Scan for the cell matching the given text and deliver its [x, y] coordinate at center. 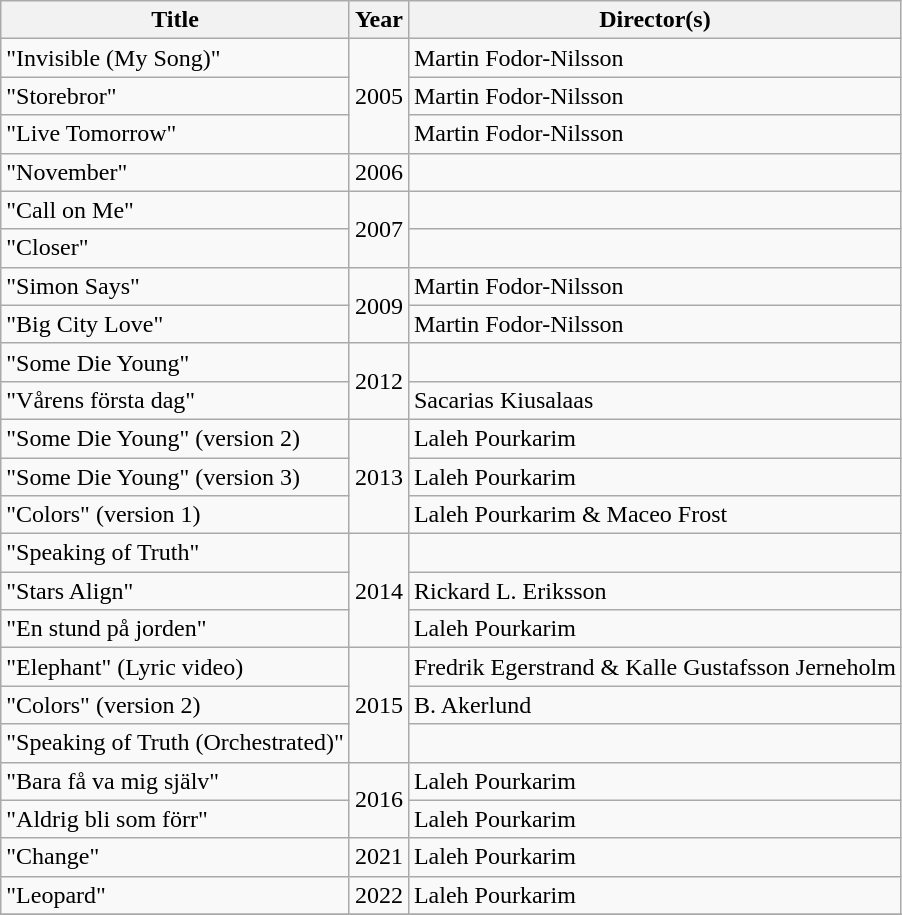
"Bara få va mig själv" [176, 781]
"Some Die Young" (version 3) [176, 477]
"Colors" (version 1) [176, 515]
Sacarias Kiusalaas [654, 400]
Title [176, 20]
Laleh Pourkarim & Maceo Frost [654, 515]
2009 [378, 305]
Fredrik Egerstrand & Kalle Gustafsson Jerneholm [654, 667]
"Change" [176, 857]
"Call on Me" [176, 210]
"Live Tomorrow" [176, 134]
"Vårens första dag" [176, 400]
"Big City Love" [176, 324]
B. Akerlund [654, 705]
"Stars Align" [176, 591]
"Closer" [176, 248]
"Speaking of Truth" [176, 553]
"Leopard" [176, 895]
"Aldrig bli som förr" [176, 819]
"Invisible (My Song)" [176, 58]
"Simon Says" [176, 286]
Director(s) [654, 20]
2016 [378, 800]
2022 [378, 895]
2007 [378, 229]
2012 [378, 381]
Rickard L. Eriksson [654, 591]
"En stund på jorden" [176, 629]
2021 [378, 857]
2006 [378, 172]
2005 [378, 96]
2014 [378, 591]
"Some Die Young" (version 2) [176, 438]
2013 [378, 476]
Year [378, 20]
"Elephant" (Lyric video) [176, 667]
"Colors" (version 2) [176, 705]
"Speaking of Truth (Orchestrated)" [176, 743]
"November" [176, 172]
2015 [378, 705]
"Storebror" [176, 96]
"Some Die Young" [176, 362]
